Scan for the cell matching the given text and deliver its [x, y] coordinate at center. 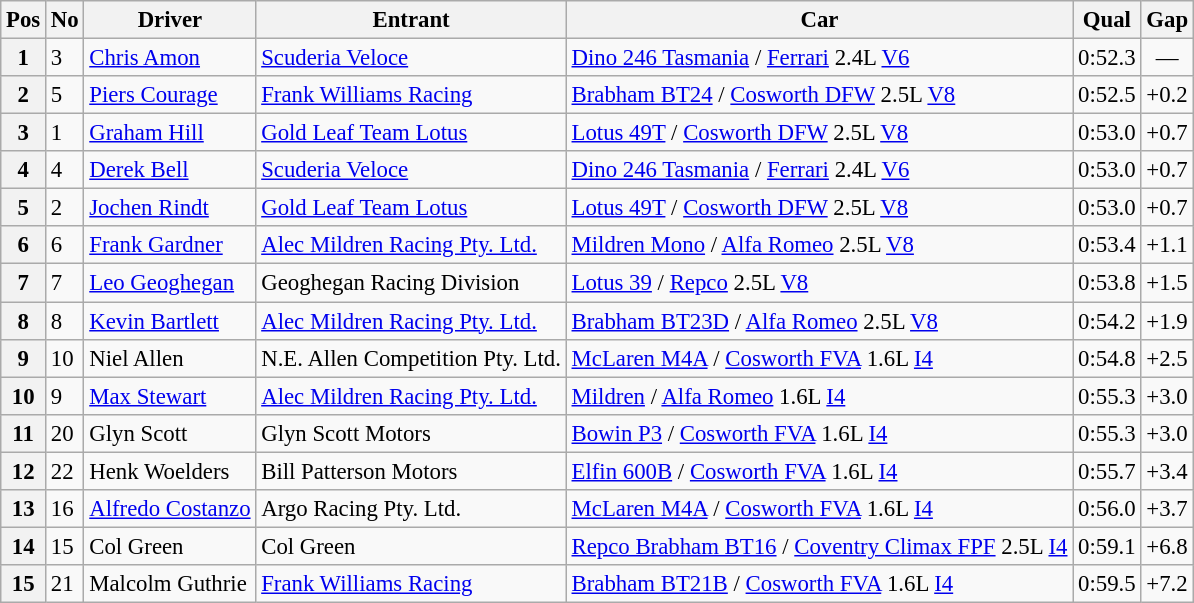
Henk Woelders [170, 471]
Lotus 39 / Repco 2.5L V8 [820, 283]
11 [24, 433]
Mildren Mono / Alfa Romeo 2.5L V8 [820, 245]
Brabham BT24 / Cosworth DFW 2.5L V8 [820, 95]
Alfredo Costanzo [170, 509]
0:53.4 [1107, 245]
+7.2 [1167, 584]
Kevin Bartlett [170, 321]
+3.4 [1167, 471]
Bill Patterson Motors [411, 471]
Malcolm Guthrie [170, 584]
0:55.7 [1107, 471]
Repco Brabham BT16 / Coventry Climax FPF 2.5L I4 [820, 546]
0:52.3 [1107, 58]
Elfin 600B / Cosworth FVA 1.6L I4 [820, 471]
0:54.2 [1107, 321]
14 [24, 546]
Frank Gardner [170, 245]
0:54.8 [1107, 358]
Driver [170, 20]
16 [65, 509]
— [1167, 58]
Pos [24, 20]
Jochen Rindt [170, 208]
0:59.1 [1107, 546]
Qual [1107, 20]
N.E. Allen Competition Pty. Ltd. [411, 358]
+1.1 [1167, 245]
Derek Bell [170, 170]
13 [24, 509]
+3.7 [1167, 509]
Chris Amon [170, 58]
Gap [1167, 20]
Graham Hill [170, 133]
+0.2 [1167, 95]
Glyn Scott [170, 433]
Car [820, 20]
0:53.8 [1107, 283]
Brabham BT21B / Cosworth FVA 1.6L I4 [820, 584]
0:56.0 [1107, 509]
Max Stewart [170, 396]
Niel Allen [170, 358]
22 [65, 471]
Glyn Scott Motors [411, 433]
No [65, 20]
+1.9 [1167, 321]
Entrant [411, 20]
+6.8 [1167, 546]
0:59.5 [1107, 584]
+1.5 [1167, 283]
Argo Racing Pty. Ltd. [411, 509]
Mildren / Alfa Romeo 1.6L I4 [820, 396]
20 [65, 433]
0:52.5 [1107, 95]
12 [24, 471]
Geoghegan Racing Division [411, 283]
21 [65, 584]
+2.5 [1167, 358]
Brabham BT23D / Alfa Romeo 2.5L V8 [820, 321]
Leo Geoghegan [170, 283]
Piers Courage [170, 95]
Bowin P3 / Cosworth FVA 1.6L I4 [820, 433]
